Extract the [X, Y] coordinate from the center of the cell holding the provided text.  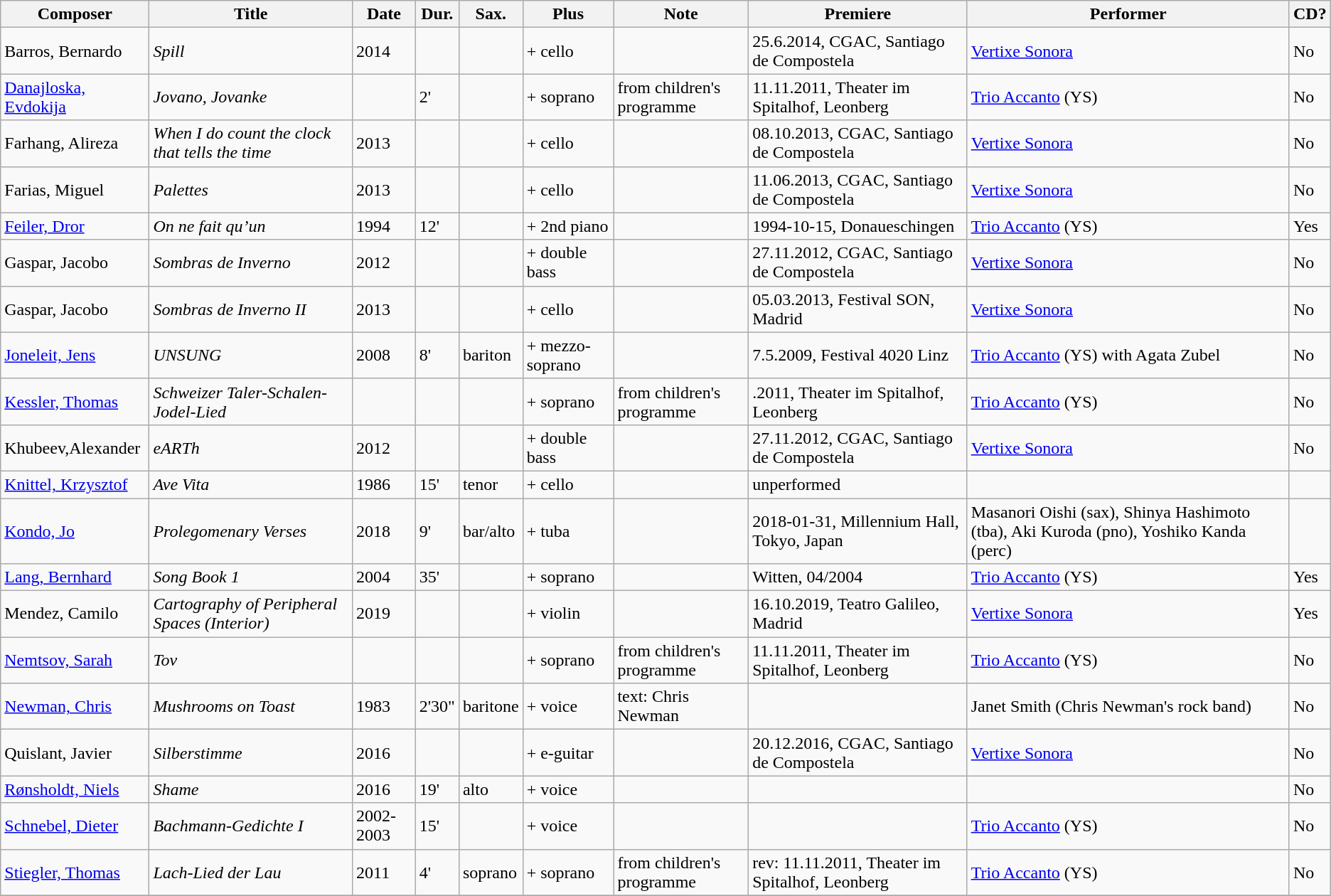
Schnebel, Dieter [75, 826]
Note [681, 14]
12' [437, 226]
Janet Smith (Chris Newman's rock band) [1128, 707]
Bachmann-Gedichte I [251, 826]
Shame [251, 789]
1994 [384, 226]
CD? [1310, 14]
Nemtsov, Sarah [75, 660]
Sombras de Inverno [251, 263]
Sax. [491, 14]
20.12.2016, CGAC, Santiago de Compostela [858, 752]
4' [437, 872]
Lach-Lied der Lau [251, 872]
Title [251, 14]
35' [437, 577]
8' [437, 356]
Plus [568, 14]
2018-01-31, Millennium Hall, Tokyo, Japan [858, 530]
25.6.2014, CGAC, Santiago de Compostela [858, 51]
Feiler, Dror [75, 226]
19' [437, 789]
Tov [251, 660]
Dur. [437, 14]
On ne fait qu’un [251, 226]
2014 [384, 51]
Barros, Bernardo [75, 51]
Joneleit, Jens [75, 356]
Schweizer Taler-Schalen-Jodel-Lied [251, 401]
2' [437, 97]
UNSUNG [251, 356]
Mushrooms on Toast [251, 707]
Jovano, Jovanke [251, 97]
1994-10-15, Donaueschingen [858, 226]
16.10.2019, Teatro Galileo, Madrid [858, 614]
1986 [384, 484]
Silberstimme [251, 752]
11.06.2013, CGAC, Santiago de Compostela [858, 189]
Danajloska, Evdokija [75, 97]
Palettes [251, 189]
Mendez, Camilo [75, 614]
2018 [384, 530]
Newman, Chris [75, 707]
tenor [491, 484]
Masanori Oishi (sax), Shinya Hashimoto (tba), Aki Kuroda (pno), Yoshiko Kanda (perc) [1128, 530]
2019 [384, 614]
bar/alto [491, 530]
unperformed [858, 484]
bariton [491, 356]
Composer [75, 14]
Farias, Miguel [75, 189]
Cartography of Peripheral Spaces (Interior) [251, 614]
9' [437, 530]
Witten, 04/2004 [858, 577]
Knittel, Krzysztof [75, 484]
+ violin [568, 614]
Quislant, Javier [75, 752]
2011 [384, 872]
Date [384, 14]
Farhang, Alireza [75, 144]
+ 2nd piano [568, 226]
2'30" [437, 707]
+ e-guitar [568, 752]
Trio Accanto (YS) with Agata Zubel [1128, 356]
baritone [491, 707]
+ mezzo-soprano [568, 356]
+ tuba [568, 530]
08.10.2013, CGAC, Santiago de Compostela [858, 144]
Spill [251, 51]
1983 [384, 707]
Song Book 1 [251, 577]
Khubeev,Alexander [75, 448]
Performer [1128, 14]
text: Chris Newman [681, 707]
Lang, Bernhard [75, 577]
alto [491, 789]
7.5.2009, Festival 4020 Linz [858, 356]
Kondo, Jo [75, 530]
.2011, Theater im Spitalhof, Leonberg [858, 401]
rev: 11.11.2011, Theater im Spitalhof, Leonberg [858, 872]
soprano [491, 872]
Rønsholdt, Niels [75, 789]
05.03.2013, Festival SON, Madrid [858, 309]
2002-2003 [384, 826]
2004 [384, 577]
Stiegler, Thomas [75, 872]
eARTh [251, 448]
Prolegomenary Verses [251, 530]
Sombras de Inverno II [251, 309]
2008 [384, 356]
When I do count the clock that tells the time [251, 144]
Premiere [858, 14]
Kessler, Thomas [75, 401]
Ave Vita [251, 484]
